Capture the cell that displays the provided text and extract its [X, Y] central coordinate. 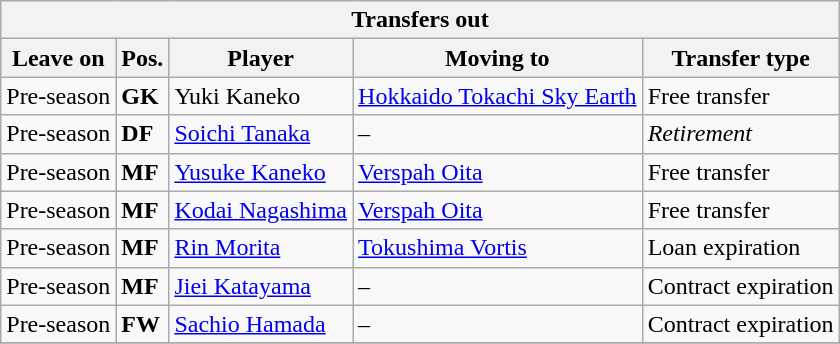
Player [261, 58]
Yuki Kaneko [261, 96]
Leave on [58, 58]
Moving to [498, 58]
FW [142, 324]
Jiei Katayama [261, 286]
Retirement [740, 134]
Loan expiration [740, 248]
Transfer type [740, 58]
Transfers out [420, 20]
DF [142, 134]
Pos. [142, 58]
Soichi Tanaka [261, 134]
Rin Morita [261, 248]
Yusuke Kaneko [261, 172]
Sachio Hamada [261, 324]
GK [142, 96]
Tokushima Vortis [498, 248]
Kodai Nagashima [261, 210]
Hokkaido Tokachi Sky Earth [498, 96]
